Identify which cell holds the provided text, then report its [x, y] central coordinate. 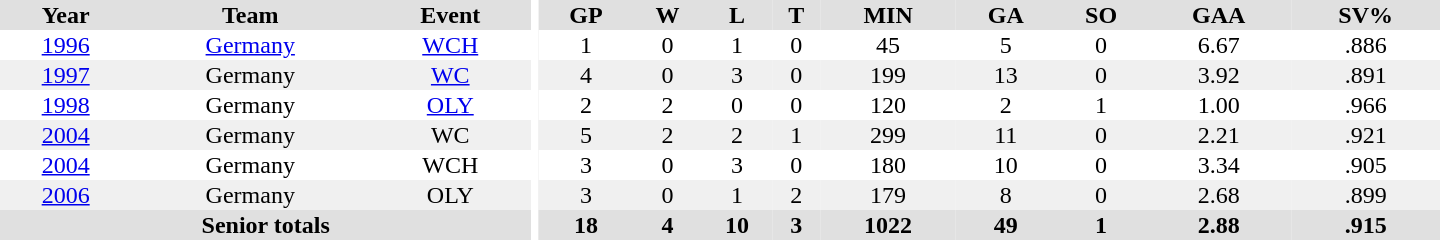
11 [1006, 135]
13 [1006, 75]
299 [888, 135]
.899 [1366, 195]
49 [1006, 225]
.886 [1366, 45]
T [796, 15]
GP [586, 15]
1022 [888, 225]
6.67 [1218, 45]
3.92 [1218, 75]
1.00 [1218, 105]
8 [1006, 195]
199 [888, 75]
Event [450, 15]
3.34 [1218, 165]
W [668, 15]
Senior totals [266, 225]
.966 [1366, 105]
.915 [1366, 225]
2006 [66, 195]
SV% [1366, 15]
120 [888, 105]
SO [1101, 15]
Team [250, 15]
.921 [1366, 135]
2.21 [1218, 135]
1997 [66, 75]
L [737, 15]
2.88 [1218, 225]
.905 [1366, 165]
180 [888, 165]
.891 [1366, 75]
1996 [66, 45]
GA [1006, 15]
18 [586, 225]
45 [888, 45]
179 [888, 195]
Year [66, 15]
GAA [1218, 15]
2.68 [1218, 195]
MIN [888, 15]
1998 [66, 105]
